Identify which cell holds the provided text, then report its [X, Y] central coordinate. 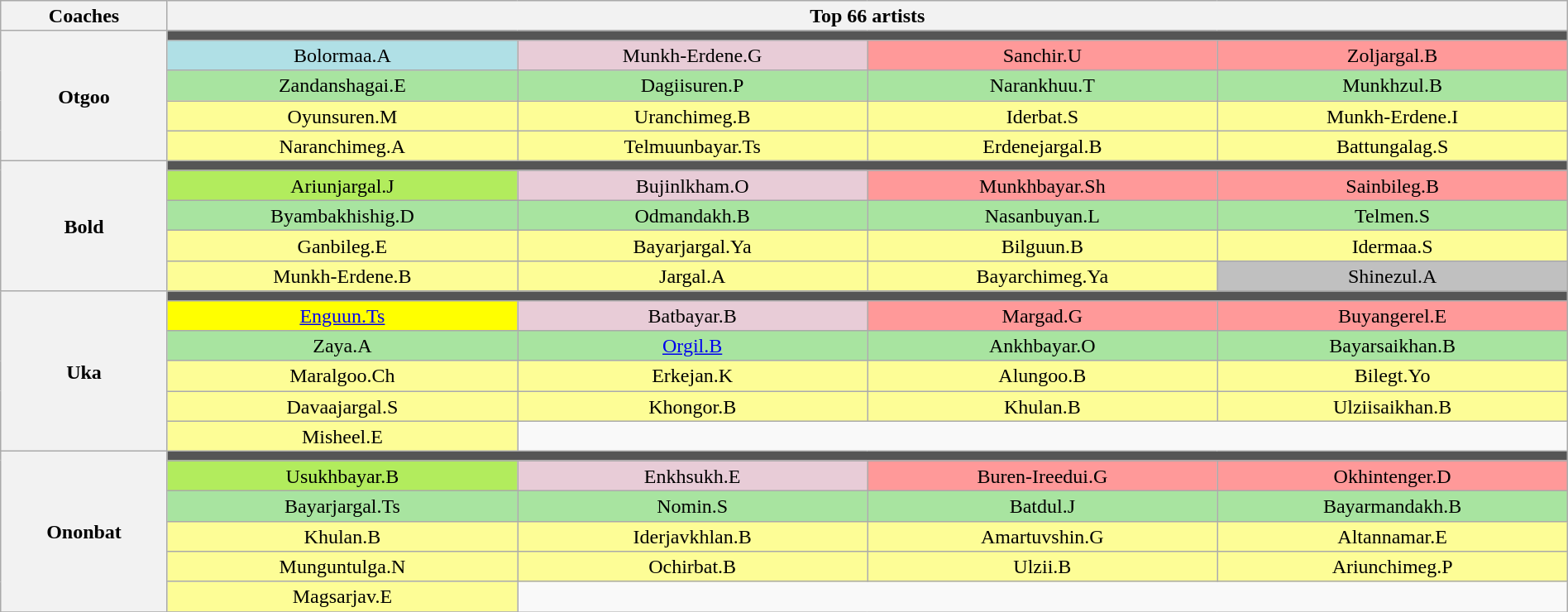
Usukhbayar.B [342, 476]
Narankhuu.T [1042, 86]
Idermaa.S [1393, 246]
Sanchir.U [1042, 55]
Maralgoo.Ch [342, 375]
Erdenejargal.B [1042, 146]
Battungalag.S [1393, 146]
Naranchimeg.A [342, 146]
Misheel.E [342, 437]
Bolormaa.A [342, 55]
Bayarsaikhan.B [1393, 346]
Coaches [84, 17]
Dagiisuren.P [693, 86]
Davaajargal.S [342, 407]
Zaya.A [342, 346]
Uka [84, 371]
Ariunchimeg.P [1393, 567]
Enkhsukh.E [693, 476]
Bayarmandakh.B [1393, 506]
Iderjavkhlan.B [693, 536]
Batdul.J [1042, 506]
Bold [84, 227]
Jargal.A [693, 276]
Nomin.S [693, 506]
Altannamar.E [1393, 536]
Nasanbuyan.L [1042, 215]
Zandanshagai.E [342, 86]
Bilegt.Yo [1393, 375]
Byambakhishig.D [342, 215]
Ononbat [84, 532]
Bayarchimeg.Ya [1042, 276]
Telmen.S [1393, 215]
Enguun.Ts [342, 316]
Ulzii.B [1042, 567]
Munguntulga.N [342, 567]
Munkh-Erdene.G [693, 55]
Buyangerel.E [1393, 316]
Sainbileg.B [1393, 185]
Bujinlkham.O [693, 185]
Top 66 artists [867, 17]
Ariunjargal.J [342, 185]
Otgoo [84, 96]
Shinezul.A [1393, 276]
Khongor.B [693, 407]
Munkhbayar.Sh [1042, 185]
Ankhbayar.O [1042, 346]
Ochirbat.B [693, 567]
Erkejan.K [693, 375]
Bayarjargal.Ts [342, 506]
Munkh-Erdene.B [342, 276]
Margad.G [1042, 316]
Okhintenger.D [1393, 476]
Munkh-Erdene.I [1393, 116]
Orgil.B [693, 346]
Batbayar.B [693, 316]
Odmandakh.B [693, 215]
Iderbat.S [1042, 116]
Zoljargal.B [1393, 55]
Buren-Ireedui.G [1042, 476]
Oyunsuren.M [342, 116]
Munkhzul.B [1393, 86]
Amartuvshin.G [1042, 536]
Telmuunbayar.Ts [693, 146]
Magsarjav.E [342, 597]
Bayarjargal.Ya [693, 246]
Ganbileg.E [342, 246]
Bilguun.B [1042, 246]
Alungoo.B [1042, 375]
Uranchimeg.B [693, 116]
Ulziisaikhan.B [1393, 407]
